Return (x, y) of the center of cell containing provided text 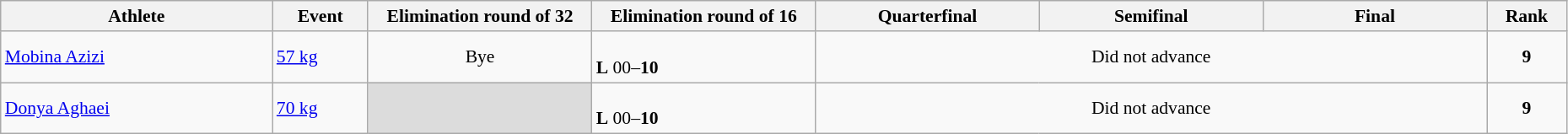
Elimination round of 32 (479, 16)
Event (321, 16)
Quarterfinal (928, 16)
57 kg (321, 57)
Bye (479, 57)
Elimination round of 16 (703, 16)
70 kg (321, 108)
Final (1375, 16)
Semifinal (1150, 16)
Athlete (137, 16)
Rank (1527, 16)
Donya Aghaei (137, 108)
Mobina Azizi (137, 57)
